Capture the cell that displays the provided text and extract its [X, Y] central coordinate. 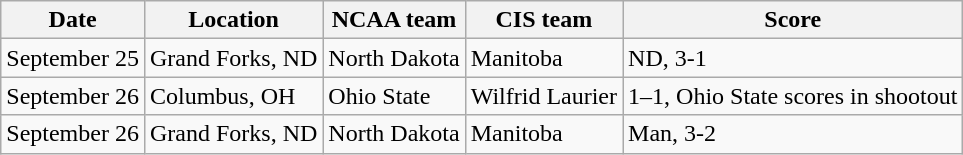
Location [233, 20]
Columbus, OH [233, 96]
Man, 3-2 [793, 134]
NCAA team [394, 20]
ND, 3-1 [793, 58]
1–1, Ohio State scores in shootout [793, 96]
CIS team [544, 20]
September 25 [73, 58]
Ohio State [394, 96]
Date [73, 20]
Score [793, 20]
Wilfrid Laurier [544, 96]
